Pinpoint the cell where the given text exists, returning its [x, y] midpoint coordinate. 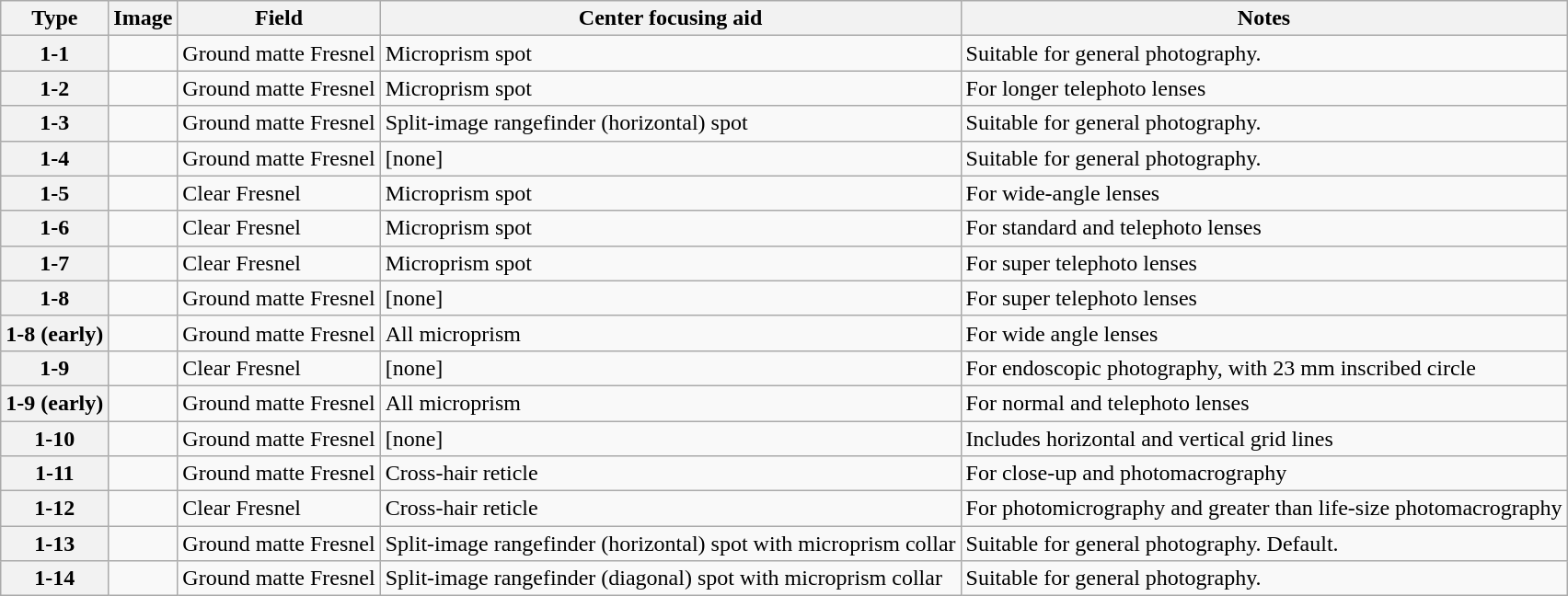
For endoscopic photography, with 23 mm inscribed circle [1264, 368]
Split-image rangefinder (horizontal) spot with microprism collar [670, 544]
1-3 [55, 123]
1-10 [55, 439]
For wide-angle lenses [1264, 193]
1-13 [55, 544]
1-5 [55, 193]
1-9 [55, 368]
Suitable for general photography. Default. [1264, 544]
For close-up and photomacrography [1264, 474]
1-11 [55, 474]
1-4 [55, 158]
Center focusing aid [670, 18]
1-1 [55, 53]
1-14 [55, 579]
For wide angle lenses [1264, 333]
Split-image rangefinder (diagonal) spot with microprism collar [670, 579]
1-7 [55, 263]
1-8 [55, 298]
For longer telephoto lenses [1264, 88]
Includes horizontal and vertical grid lines [1264, 439]
Field [279, 18]
Type [55, 18]
1-9 (early) [55, 403]
Split-image rangefinder (horizontal) spot [670, 123]
Notes [1264, 18]
For normal and telephoto lenses [1264, 403]
1-12 [55, 509]
1-6 [55, 228]
Image [144, 18]
1-2 [55, 88]
1-8 (early) [55, 333]
For photomicrography and greater than life-size photomacrography [1264, 509]
For standard and telephoto lenses [1264, 228]
